Determine the (x, y) coordinate at the center of the cell enclosing the given text.  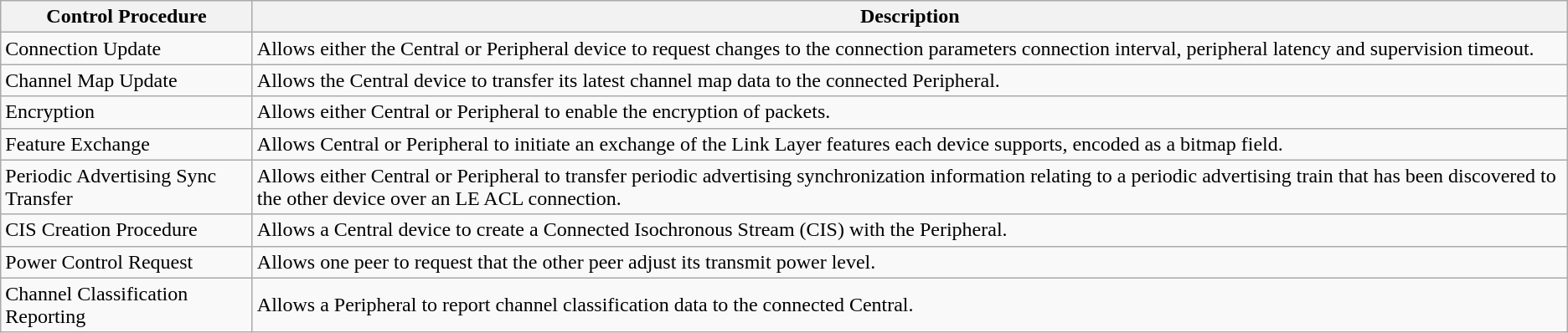
Power Control Request (127, 262)
Allows a Peripheral to report channel classification data to the connected Central. (910, 305)
Allows the Central device to transfer its latest channel map data to the connected Peripheral. (910, 80)
Connection Update (127, 49)
Channel Map Update (127, 80)
Channel Classification Reporting (127, 305)
Encryption (127, 112)
Allows one peer to request that the other peer adjust its transmit power level. (910, 262)
Control Procedure (127, 17)
CIS Creation Procedure (127, 230)
Feature Exchange (127, 144)
Allows a Central device to create a Connected Isochronous Stream (CIS) with the Peripheral. (910, 230)
Description (910, 17)
Allows Central or Peripheral to initiate an exchange of the Link Layer features each device supports, encoded as a bitmap field. (910, 144)
Periodic Advertising Sync Transfer (127, 187)
Allows either Central or Peripheral to enable the encryption of packets. (910, 112)
